Scan for the cell matching the given text and deliver its (x, y) coordinate at center. 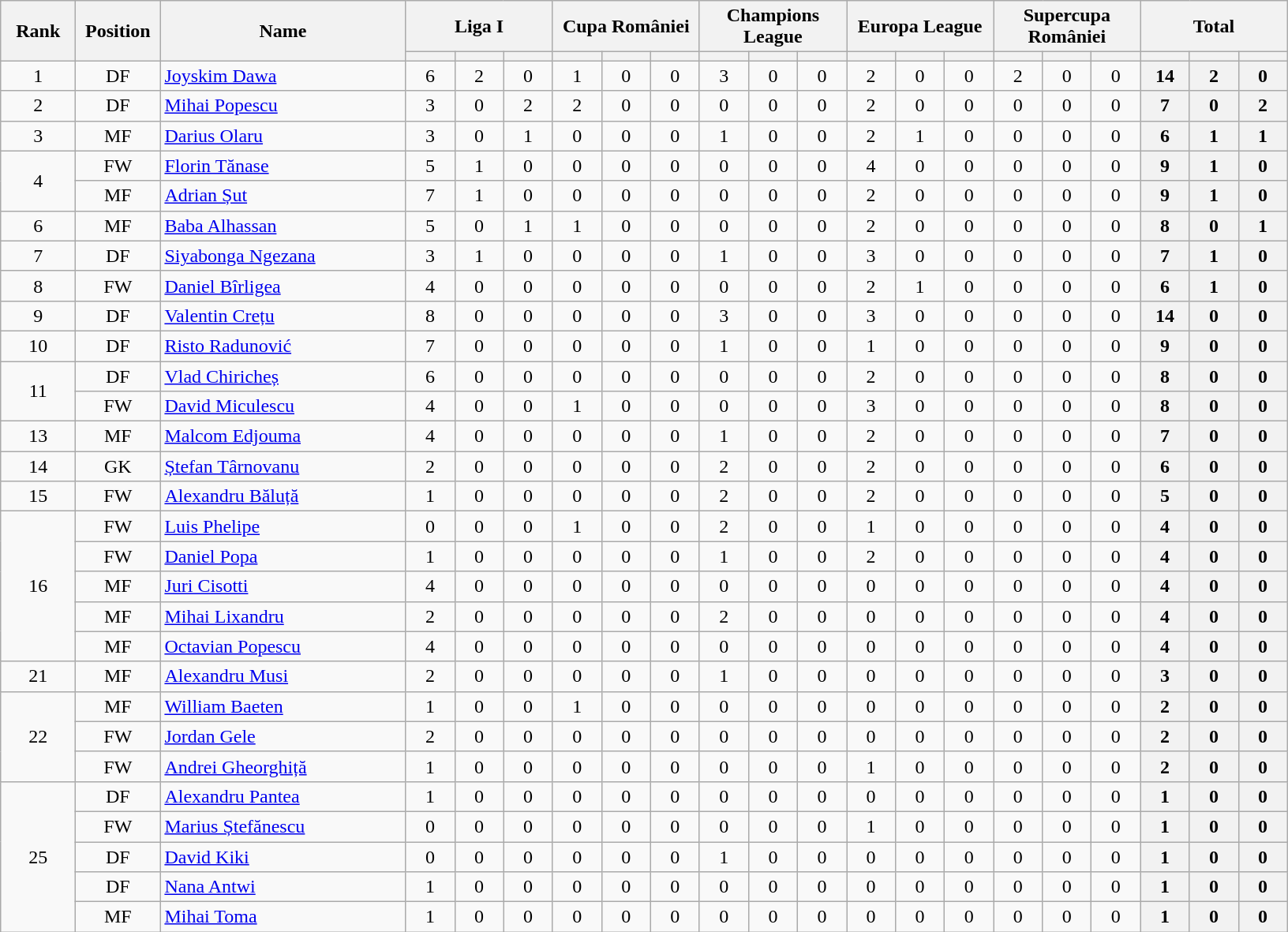
Florin Tănase (283, 166)
Adrian Șut (283, 196)
Europa League (919, 27)
Malcom Edjouma (283, 436)
Marius Ștefănescu (283, 826)
Alexandru Pantea (283, 796)
16 (38, 586)
Juri Cisotti (283, 586)
Total (1214, 27)
Alexandru Musi (283, 676)
Risto Radunović (283, 346)
Darius Olaru (283, 136)
Nana Antwi (283, 887)
Name (283, 31)
11 (38, 391)
Supercupa României (1067, 27)
Daniel Popa (283, 556)
21 (38, 676)
Vlad Chiricheș (283, 376)
Siyabonga Ngezana (283, 256)
Cupa României (626, 27)
Valentin Crețu (283, 316)
Baba Alhassan (283, 226)
Position (118, 31)
Ștefan Târnovanu (283, 466)
Joyskim Dawa (283, 76)
Daniel Bîrligea (283, 286)
Mihai Toma (283, 917)
William Baeten (283, 706)
13 (38, 436)
Alexandru Băluță (283, 496)
David Kiki (283, 856)
Luis Phelipe (283, 526)
Octavian Popescu (283, 646)
Champions League (773, 27)
Liga I (479, 27)
25 (38, 856)
10 (38, 346)
Mihai Lixandru (283, 616)
Mihai Popescu (283, 106)
Rank (38, 31)
Andrei Gheorghiță (283, 766)
GK (118, 466)
22 (38, 736)
15 (38, 496)
Jordan Gele (283, 736)
David Miculescu (283, 406)
